Provide the (x, y) coordinate of the cell's center where the given text is located.  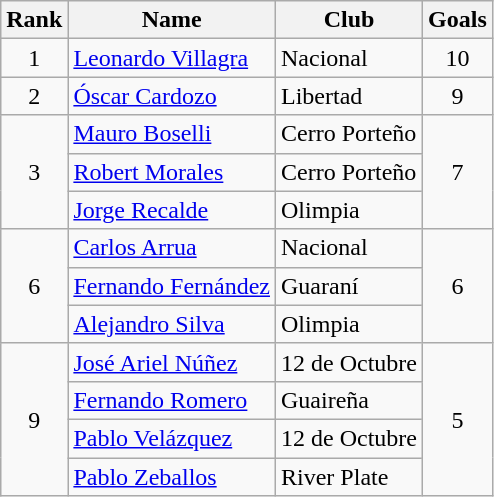
Carlos Arrua (172, 248)
Goals (458, 20)
Óscar Cardozo (172, 96)
Jorge Recalde (172, 210)
Robert Morales (172, 172)
3 (34, 172)
Guaraní (350, 286)
Pablo Velázquez (172, 438)
2 (34, 96)
10 (458, 58)
Fernando Romero (172, 400)
1 (34, 58)
Alejandro Silva (172, 324)
Mauro Boselli (172, 134)
Rank (34, 20)
Pablo Zeballos (172, 477)
5 (458, 419)
River Plate (350, 477)
Fernando Fernández (172, 286)
Guaireña (350, 400)
Leonardo Villagra (172, 58)
7 (458, 172)
Libertad (350, 96)
Club (350, 20)
José Ariel Núñez (172, 362)
Name (172, 20)
